Return the [x, y] coordinate for the center point of the cell that contains the specified text.  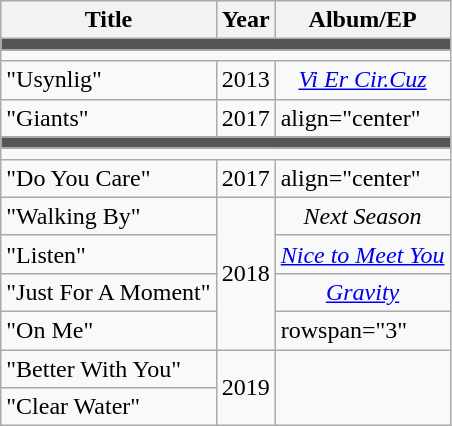
"Do You Care" [108, 178]
rowspan="3" [362, 330]
"Better With You" [108, 369]
"On Me" [108, 330]
2019 [246, 388]
"Just For A Moment" [108, 292]
Title [108, 20]
"Walking By" [108, 216]
2018 [246, 273]
Album/EP [362, 20]
Year [246, 20]
2013 [246, 80]
"Clear Water" [108, 407]
"Listen" [108, 254]
Gravity [362, 292]
"Giants" [108, 118]
"Usynlig" [108, 80]
Nice to Meet You [362, 254]
Vi Er Cir.Cuz [362, 80]
Next Season [362, 216]
